Locate the cell with the specified text and output its (X, Y) center coordinate. 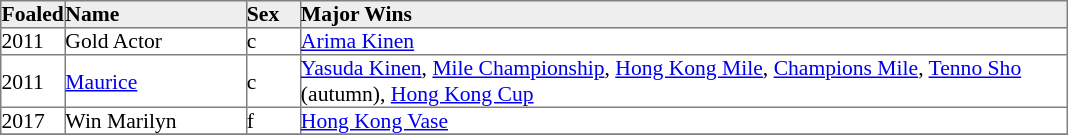
Arima Kinen (683, 42)
Gold Actor (156, 42)
2017 (33, 120)
Hong Kong Vase (683, 120)
Foaled (33, 14)
Sex (273, 14)
Win Marilyn (156, 120)
Maurice (156, 81)
Name (156, 14)
Yasuda Kinen, Mile Championship, Hong Kong Mile, Champions Mile, Tenno Sho (autumn), Hong Kong Cup (683, 81)
Major Wins (683, 14)
f (273, 120)
